Identify which cell holds the provided text, then report its (X, Y) central coordinate. 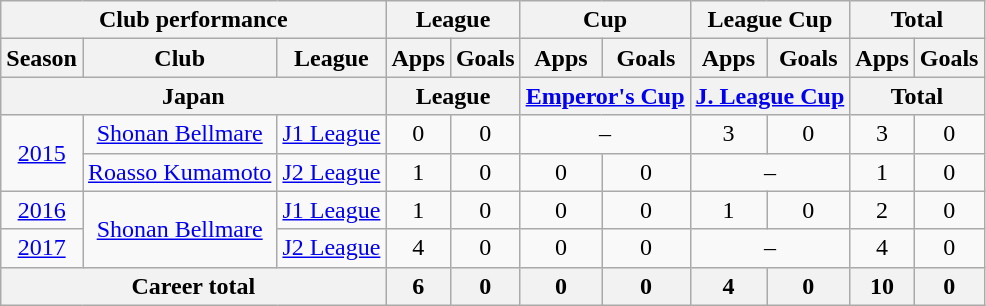
Career total (194, 286)
Club performance (194, 20)
Japan (194, 96)
6 (418, 286)
League Cup (770, 20)
Season (42, 58)
Cup (605, 20)
Emperor's Cup (605, 96)
Roasso Kumamoto (179, 172)
Club (179, 58)
2017 (42, 248)
2 (882, 210)
J. League Cup (770, 96)
10 (882, 286)
2016 (42, 210)
2015 (42, 153)
